Locate the cell with the specified text and output its (X, Y) center coordinate. 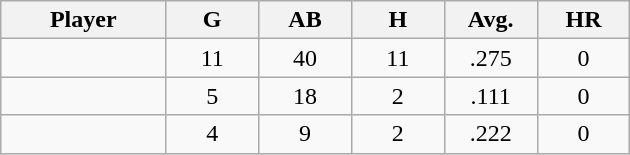
.275 (490, 58)
HR (584, 20)
Player (84, 20)
G (212, 20)
40 (306, 58)
18 (306, 96)
.222 (490, 134)
4 (212, 134)
5 (212, 96)
9 (306, 134)
AB (306, 20)
.111 (490, 96)
Avg. (490, 20)
H (398, 20)
